Capture the cell that displays the provided text and extract its (X, Y) central coordinate. 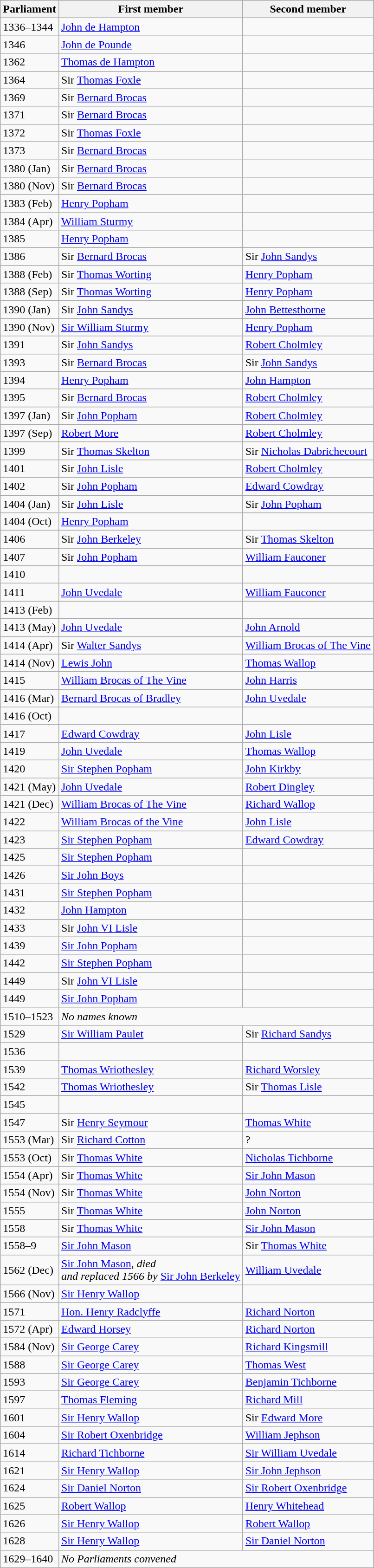
John Arnold (308, 628)
John de Hampton (150, 27)
Sir John Boys (150, 875)
1423 (30, 840)
William Jephson (308, 1435)
Henry Whitehead (308, 1506)
Sir Edward More (308, 1418)
1442 (30, 963)
Sir Richard Sandys (308, 1034)
1421 (May) (30, 787)
1572 (Apr) (30, 1329)
1604 (30, 1435)
1364 (30, 80)
1399 (30, 451)
Thomas West (308, 1364)
John de Pounde (150, 45)
Thomas de Hampton (150, 62)
Hon. Henry Radclyffe (150, 1311)
1415 (30, 680)
1407 (30, 557)
Robert Dingley (308, 787)
1373 (30, 150)
1588 (30, 1364)
William Uvedale (308, 1270)
1545 (30, 1105)
1406 (30, 539)
1384 (Apr) (30, 221)
1614 (30, 1453)
Richard Mill (308, 1400)
1421 (Dec) (30, 804)
Sir Thomas Lisle (308, 1087)
Lewis John (150, 663)
1402 (30, 486)
Richard Kingsmill (308, 1347)
1601 (30, 1418)
1536 (30, 1051)
Richard Tichborne (150, 1453)
1386 (30, 257)
1346 (30, 45)
1420 (30, 769)
1371 (30, 115)
Sir William Paulet (150, 1034)
Sir John Jephson (308, 1471)
1558–9 (30, 1246)
John Harris (308, 680)
No names known (216, 1016)
Sir William Uvedale (308, 1453)
1413 (Feb) (30, 610)
1411 (30, 592)
John Kirkby (308, 769)
1390 (Jan) (30, 310)
1416 (Oct) (30, 716)
1383 (Feb) (30, 203)
1425 (30, 857)
1547 (30, 1122)
Sir Henry Seymour (150, 1122)
William Sturmy (150, 221)
1584 (Nov) (30, 1347)
1431 (30, 893)
1553 (Mar) (30, 1140)
1562 (Dec) (30, 1270)
1372 (30, 133)
Sir John Mason, died and replaced 1566 by Sir John Berkeley (150, 1270)
1510–1523 (30, 1016)
Thomas White (308, 1122)
1404 (Oct) (30, 522)
Robert More (150, 433)
1417 (30, 733)
1542 (30, 1087)
1395 (30, 398)
1385 (30, 239)
1539 (30, 1069)
1566 (Nov) (30, 1294)
1380 (Jan) (30, 168)
1413 (May) (30, 628)
1426 (30, 875)
1388 (Sep) (30, 292)
1555 (30, 1211)
Sir William Sturmy (150, 327)
1597 (30, 1400)
1628 (30, 1541)
1529 (30, 1034)
John Bettesthorne (308, 310)
1625 (30, 1506)
1388 (Feb) (30, 274)
1571 (30, 1311)
1558 (30, 1228)
1394 (30, 380)
Parliament (30, 9)
1397 (Jan) (30, 415)
1554 (Nov) (30, 1193)
1390 (Nov) (30, 327)
1422 (30, 822)
1410 (30, 575)
1593 (30, 1382)
No Parliaments convened (216, 1559)
1626 (30, 1523)
Benjamin Tichborne (308, 1382)
1380 (Nov) (30, 186)
1369 (30, 97)
? (308, 1140)
1553 (Oct) (30, 1158)
1621 (30, 1471)
Sir Richard Cotton (150, 1140)
Bernard Brocas of Bradley (150, 698)
1416 (Mar) (30, 698)
Nicholas Tichborne (308, 1158)
Second member (308, 9)
1401 (30, 468)
1433 (30, 928)
1391 (30, 345)
1362 (30, 62)
Sir John Berkeley (150, 539)
Sir Walter Sandys (150, 645)
Richard Wallop (308, 804)
1397 (Sep) (30, 433)
1336–1344 (30, 27)
Edward Horsey (150, 1329)
Thomas Fleming (150, 1400)
1629–1640 (30, 1559)
1419 (30, 751)
First member (150, 9)
1404 (Jan) (30, 504)
William Brocas of the Vine (150, 822)
1554 (Apr) (30, 1175)
1414 (Apr) (30, 645)
Sir Nicholas Dabrichecourt (308, 451)
1624 (30, 1488)
1432 (30, 910)
1439 (30, 946)
1414 (Nov) (30, 663)
Richard Worsley (308, 1069)
1393 (30, 363)
